Pinpoint the cell where the given text exists, returning its (X, Y) midpoint coordinate. 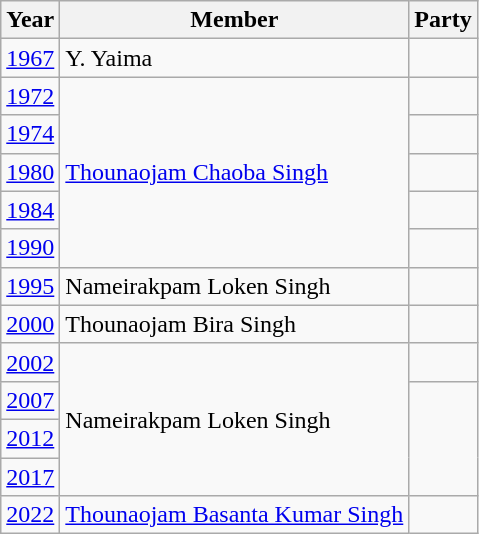
1984 (30, 210)
1995 (30, 286)
Party (443, 20)
1967 (30, 58)
Year (30, 20)
1980 (30, 172)
1990 (30, 248)
Thounaojam Bira Singh (234, 324)
2000 (30, 324)
Member (234, 20)
Thounaojam Basanta Kumar Singh (234, 515)
Y. Yaima (234, 58)
1974 (30, 134)
1972 (30, 96)
2012 (30, 438)
2007 (30, 400)
2002 (30, 362)
Thounaojam Chaoba Singh (234, 172)
2017 (30, 477)
2022 (30, 515)
